Scan for the cell matching the given text and deliver its (x, y) coordinate at center. 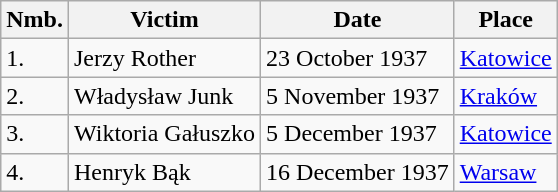
Kraków (506, 96)
Henryk Bąk (164, 172)
5 November 1937 (358, 96)
2. (35, 96)
23 October 1937 (358, 58)
Date (358, 20)
3. (35, 134)
16 December 1937 (358, 172)
Władysław Junk (164, 96)
5 December 1937 (358, 134)
Victim (164, 20)
Warsaw (506, 172)
1. (35, 58)
Jerzy Rother (164, 58)
Nmb. (35, 20)
Place (506, 20)
Wiktoria Gałuszko (164, 134)
4. (35, 172)
